From the cell containing the given text, extract its center point as [X, Y] coordinate. 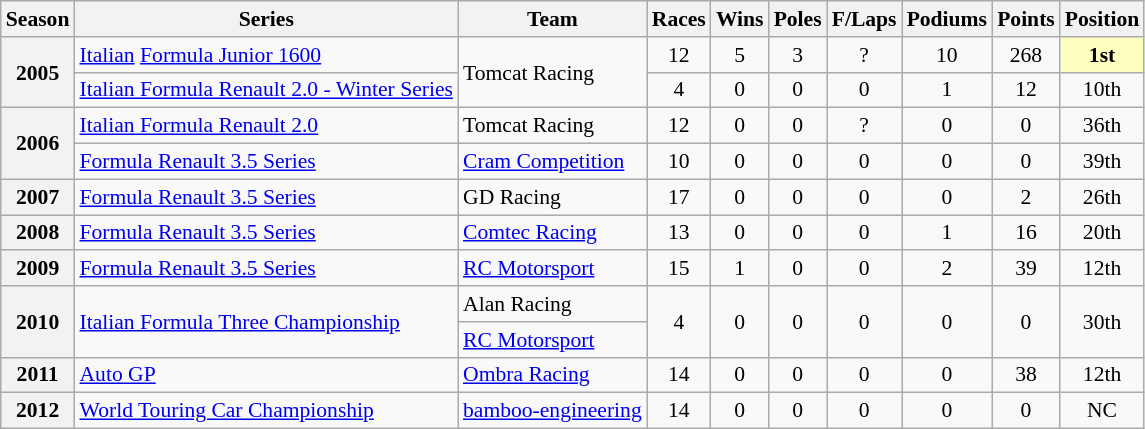
30th [1102, 322]
Series [266, 19]
2006 [38, 144]
Italian Formula Junior 1600 [266, 55]
15 [679, 269]
2009 [38, 269]
38 [1026, 375]
NC [1102, 411]
Cram Competition [552, 162]
39 [1026, 269]
Team [552, 19]
Position [1102, 19]
F/Laps [864, 19]
13 [679, 233]
2011 [38, 375]
16 [1026, 233]
GD Racing [552, 197]
2012 [38, 411]
39th [1102, 162]
3 [798, 55]
5 [740, 55]
1st [1102, 55]
Wins [740, 19]
26th [1102, 197]
2007 [38, 197]
Auto GP [266, 375]
Italian Formula Renault 2.0 [266, 126]
Italian Formula Renault 2.0 - Winter Series [266, 90]
17 [679, 197]
10th [1102, 90]
Italian Formula Three Championship [266, 322]
Poles [798, 19]
Podiums [948, 19]
Season [38, 19]
20th [1102, 233]
2008 [38, 233]
2005 [38, 72]
Ombra Racing [552, 375]
268 [1026, 55]
World Touring Car Championship [266, 411]
Alan Racing [552, 304]
Races [679, 19]
Points [1026, 19]
2010 [38, 322]
36th [1102, 126]
bamboo-engineering [552, 411]
Comtec Racing [552, 233]
